Determine the (x, y) coordinate at the center of the cell enclosing the given text.  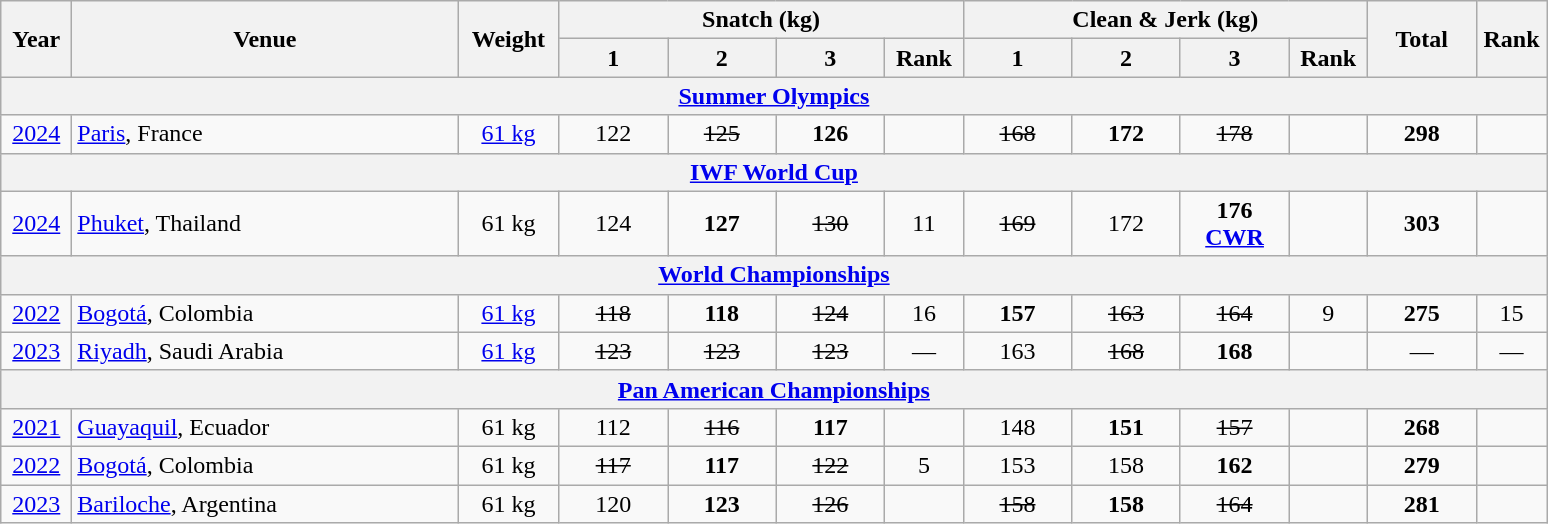
303 (1422, 224)
Year (36, 39)
11 (924, 224)
Guayaquil, Ecuador (265, 427)
Phuket, Thailand (265, 224)
116 (722, 427)
Clean & Jerk (kg) (1165, 20)
Summer Olympics (774, 96)
9 (1328, 313)
Riyadh, Saudi Arabia (265, 351)
125 (722, 134)
112 (614, 427)
2021 (36, 427)
162 (1234, 465)
153 (1018, 465)
151 (1126, 427)
130 (830, 224)
169 (1018, 224)
Total (1422, 39)
Weight (508, 39)
Pan American Championships (774, 389)
298 (1422, 134)
15 (1512, 313)
275 (1422, 313)
Venue (265, 39)
127 (722, 224)
178 (1234, 134)
16 (924, 313)
Snatch (kg) (761, 20)
World Championships (774, 275)
279 (1422, 465)
IWF World Cup (774, 172)
Paris, France (265, 134)
5 (924, 465)
268 (1422, 427)
Bariloche, Argentina (265, 503)
148 (1018, 427)
176 CWR (1234, 224)
281 (1422, 503)
120 (614, 503)
